Search for the cell housing the specified text and yield its (X, Y) center coordinate. 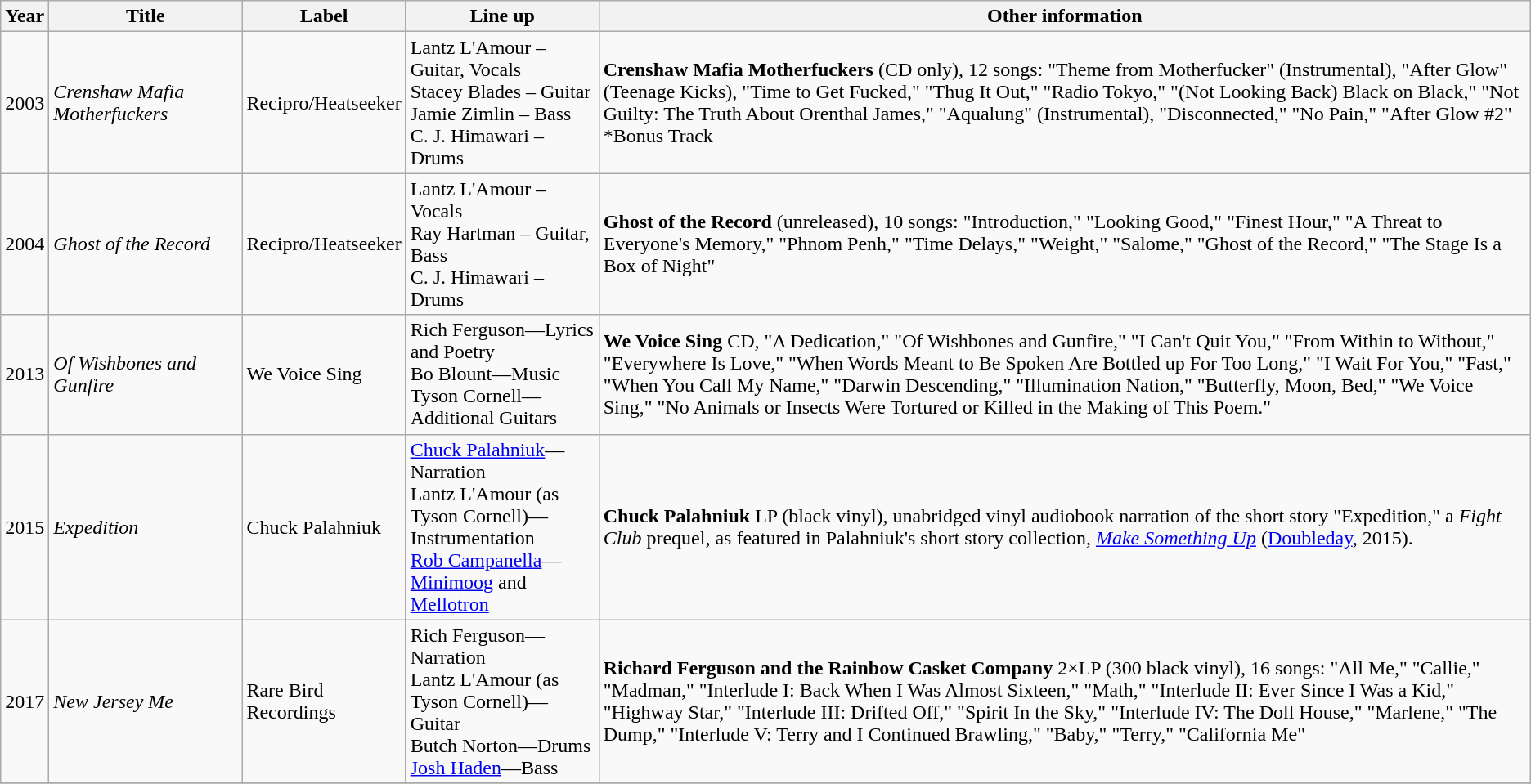
2013 (25, 374)
Rich Ferguson—NarrationLantz L'Amour (as Tyson Cornell)—GuitarButch Norton—DrumsJosh Haden—Bass (502, 701)
New Jersey Me (146, 701)
Title (146, 16)
Label (324, 16)
2004 (25, 244)
Rich Ferguson—Lyrics and PoetryBo Blount—MusicTyson Cornell—Additional Guitars (502, 374)
2017 (25, 701)
Line up (502, 16)
We Voice Sing (324, 374)
Ghost of the Record (146, 244)
Rare Bird Recordings (324, 701)
Crenshaw Mafia Motherfuckers (146, 103)
Chuck Palahniuk—NarrationLantz L'Amour (as Tyson Cornell)—InstrumentationRob Campanella—Minimoog and Mellotron (502, 526)
Expedition (146, 526)
2003 (25, 103)
2015 (25, 526)
Lantz L'Amour – VocalsRay Hartman – Guitar, BassC. J. Himawari – Drums (502, 244)
Year (25, 16)
Other information (1065, 16)
Chuck Palahniuk (324, 526)
Of Wishbones and Gunfire (146, 374)
Lantz L'Amour – Guitar, VocalsStacey Blades – GuitarJamie Zimlin – BassC. J. Himawari – Drums (502, 103)
